Scan for the cell matching the given text and deliver its [X, Y] coordinate at center. 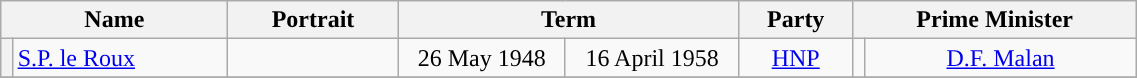
26 May 1948 [482, 58]
Name [114, 20]
S.P. le Roux [120, 58]
Term [568, 20]
16 April 1958 [652, 58]
D.F. Malan [1000, 58]
Prime Minister [995, 20]
Portrait [313, 20]
Party [796, 20]
HNP [796, 58]
